Search for the cell housing the specified text and yield its [X, Y] center coordinate. 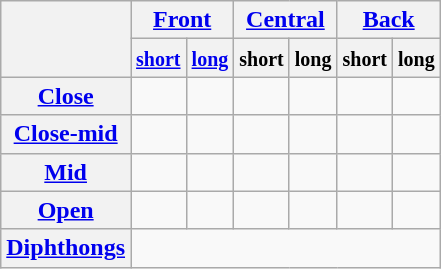
Close-mid [66, 134]
Back [388, 20]
Close [66, 96]
Open [66, 210]
Front [182, 20]
Diphthongs [66, 248]
Central [286, 20]
Mid [66, 172]
